Determine the [X, Y] coordinate at the center of the cell enclosing the given text.  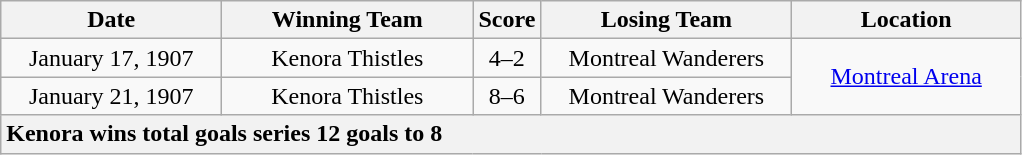
Montreal Arena [906, 77]
Kenora wins total goals series 12 goals to 8 [511, 134]
4–2 [507, 58]
Losing Team [666, 20]
Date [112, 20]
Location [906, 20]
January 17, 1907 [112, 58]
Winning Team [348, 20]
8–6 [507, 96]
January 21, 1907 [112, 96]
Score [507, 20]
